For the text-containing cell, return its midpoint in [X, Y] coordinate format. 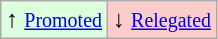
↓ Relegated [162, 20]
↑ Promoted [54, 20]
